Return [X, Y] of the center of cell containing provided text 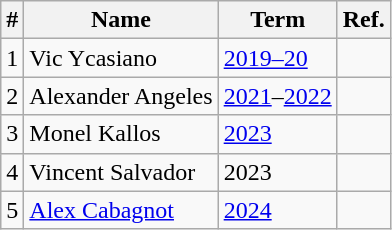
4 [12, 172]
Alex Cabagnot [121, 210]
2024 [278, 210]
Term [278, 20]
2 [12, 96]
2019–20 [278, 58]
2021–2022 [278, 96]
Monel Kallos [121, 134]
Alexander Angeles [121, 96]
5 [12, 210]
# [12, 20]
Vincent Salvador [121, 172]
1 [12, 58]
3 [12, 134]
Vic Ycasiano [121, 58]
Ref. [364, 20]
Name [121, 20]
